Identify which cell holds the provided text, then report its [X, Y] central coordinate. 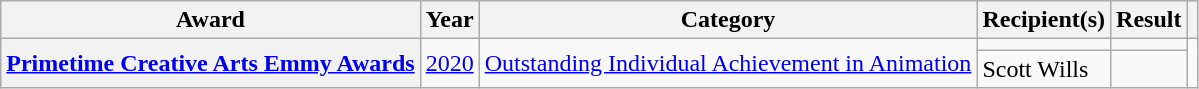
Recipient(s) [1044, 20]
Result [1149, 20]
Outstanding Individual Achievement in Animation [728, 64]
Year [450, 20]
Primetime Creative Arts Emmy Awards [210, 64]
Scott Wills [1044, 69]
2020 [450, 64]
Award [210, 20]
Category [728, 20]
